Locate the cell with the specified text and output its [x, y] center coordinate. 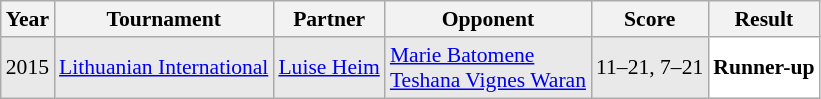
2015 [28, 68]
11–21, 7–21 [650, 68]
Score [650, 19]
Year [28, 19]
Tournament [164, 19]
Lithuanian International [164, 68]
Partner [328, 19]
Luise Heim [328, 68]
Runner-up [764, 68]
Opponent [488, 19]
Marie Batomene Teshana Vignes Waran [488, 68]
Result [764, 19]
